Output the (x, y) coordinate of the center of the cell containing the given text.  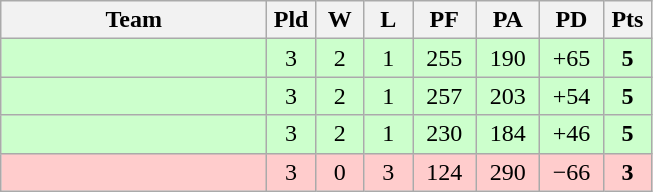
PA (508, 20)
PF (444, 20)
Pld (292, 20)
+54 (572, 96)
−66 (572, 172)
255 (444, 58)
203 (508, 96)
Team (134, 20)
230 (444, 134)
290 (508, 172)
+46 (572, 134)
Pts (628, 20)
L (388, 20)
W (340, 20)
190 (508, 58)
257 (444, 96)
124 (444, 172)
PD (572, 20)
+65 (572, 58)
0 (340, 172)
184 (508, 134)
